For the text-containing cell, return its midpoint in (x, y) coordinate format. 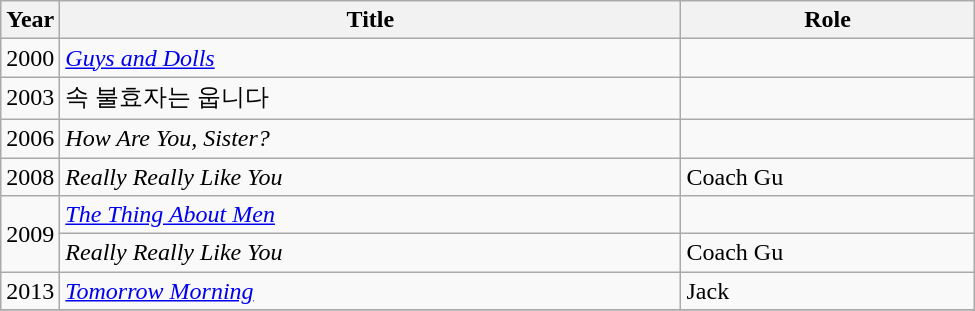
2008 (30, 177)
Role (828, 20)
How Are You, Sister? (370, 138)
Tomorrow Morning (370, 291)
2006 (30, 138)
2013 (30, 291)
2000 (30, 58)
속 불효자는 웁니다 (370, 98)
2009 (30, 234)
2003 (30, 98)
Title (370, 20)
Jack (828, 291)
The Thing About Men (370, 215)
Guys and Dolls (370, 58)
Year (30, 20)
